Search for the cell housing the specified text and yield its [x, y] center coordinate. 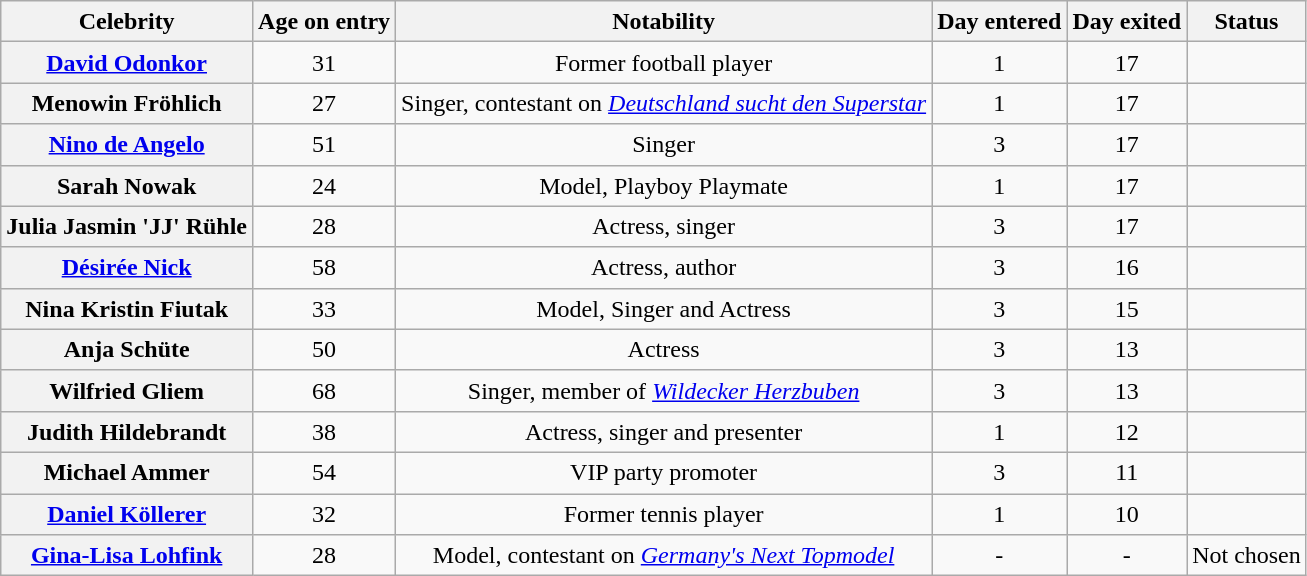
Wilfried Gliem [127, 390]
51 [324, 144]
11 [1127, 472]
38 [324, 432]
12 [1127, 432]
24 [324, 186]
Former football player [664, 62]
Judith Hildebrandt [127, 432]
32 [324, 514]
Singer, member of Wildecker Herzbuben [664, 390]
Former tennis player [664, 514]
Michael Ammer [127, 472]
Model, contestant on Germany's Next Topmodel [664, 556]
16 [1127, 268]
Singer [664, 144]
Daniel Köllerer [127, 514]
68 [324, 390]
33 [324, 308]
50 [324, 350]
Notability [664, 22]
Day exited [1127, 22]
10 [1127, 514]
54 [324, 472]
15 [1127, 308]
Nino de Angelo [127, 144]
27 [324, 104]
Model, Playboy Playmate [664, 186]
Menowin Fröhlich [127, 104]
Model, Singer and Actress [664, 308]
Actress, singer [664, 226]
Actress [664, 350]
David Odonkor [127, 62]
58 [324, 268]
31 [324, 62]
Not chosen [1247, 556]
Actress, singer and presenter [664, 432]
Anja Schüte [127, 350]
Celebrity [127, 22]
VIP party promoter [664, 472]
Désirée Nick [127, 268]
Singer, contestant on Deutschland sucht den Superstar [664, 104]
Julia Jasmin 'JJ' Rühle [127, 226]
Day entered [1000, 22]
Nina Kristin Fiutak [127, 308]
Status [1247, 22]
Gina-Lisa Lohfink [127, 556]
Sarah Nowak [127, 186]
Actress, author [664, 268]
Age on entry [324, 22]
